Output the [x, y] coordinate of the center of the cell containing the given text.  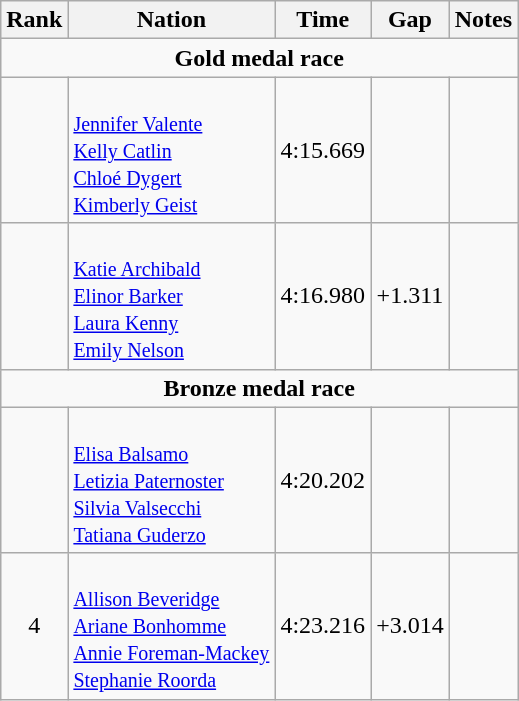
Nation [172, 20]
Rank [34, 20]
Allison BeveridgeAriane BonhommeAnnie Foreman-MackeyStephanie Roorda [172, 626]
4:16.980 [323, 296]
Katie ArchibaldElinor BarkerLaura KennyEmily Nelson [172, 296]
4:23.216 [323, 626]
Time [323, 20]
+3.014 [410, 626]
4:20.202 [323, 480]
4 [34, 626]
Notes [483, 20]
Elisa BalsamoLetizia PaternosterSilvia ValsecchiTatiana Guderzo [172, 480]
+1.311 [410, 296]
Bronze medal race [260, 388]
Gold medal race [260, 58]
Gap [410, 20]
Jennifer ValenteKelly CatlinChloé DygertKimberly Geist [172, 150]
4:15.669 [323, 150]
